Output the [x, y] coordinate of the center of the cell containing the given text.  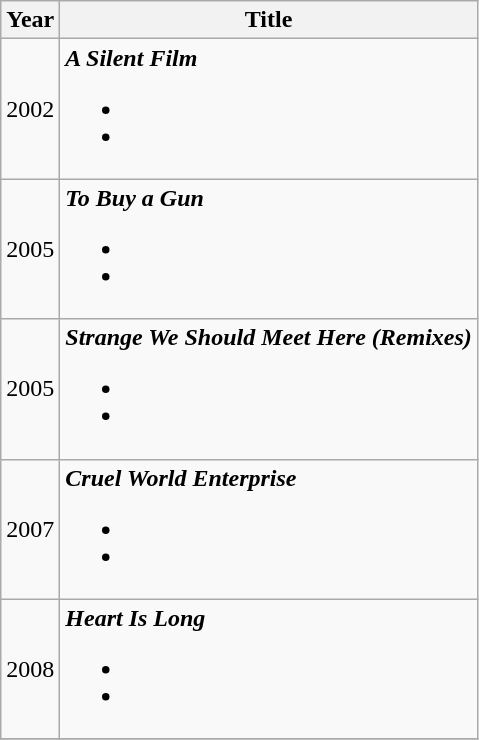
Title [269, 20]
2007 [30, 529]
2008 [30, 669]
A Silent Film [269, 109]
Heart Is Long [269, 669]
Cruel World Enterprise [269, 529]
2002 [30, 109]
Year [30, 20]
Strange We Should Meet Here (Remixes) [269, 389]
To Buy a Gun [269, 249]
